Capture the cell that displays the provided text and extract its (x, y) central coordinate. 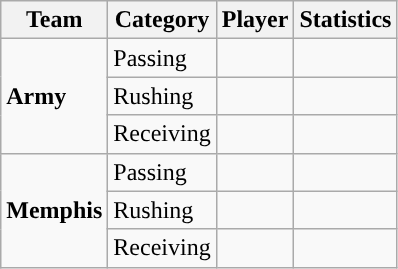
Statistics (346, 20)
Player (255, 20)
Team (54, 20)
Army (54, 96)
Memphis (54, 210)
Category (162, 20)
